Identify which cell holds the provided text, then report its (x, y) central coordinate. 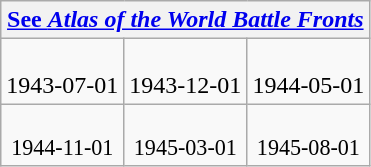
See Atlas of the World Battle Fronts (186, 20)
1944-05-01 (308, 72)
1943-12-01 (186, 72)
1945-03-01 (186, 134)
1945-08-01 (308, 134)
1943-07-01 (62, 72)
1944-11-01 (62, 134)
